Capture the cell that displays the provided text and extract its (x, y) central coordinate. 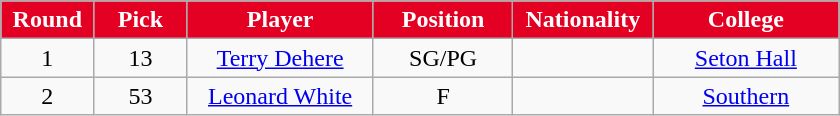
College (746, 20)
13 (140, 58)
Leonard White (280, 96)
Terry Dehere (280, 58)
53 (140, 96)
SG/PG (443, 58)
Nationality (583, 20)
Seton Hall (746, 58)
Round (48, 20)
2 (48, 96)
Pick (140, 20)
F (443, 96)
1 (48, 58)
Southern (746, 96)
Player (280, 20)
Position (443, 20)
